Scan for the cell matching the given text and deliver its (X, Y) coordinate at center. 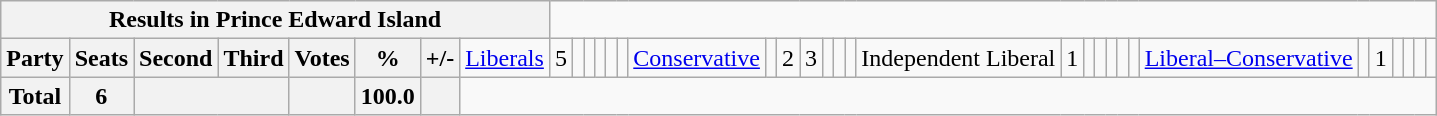
Results in Prince Edward Island (276, 20)
Second (176, 58)
Independent Liberal (958, 58)
Party (35, 58)
2 (788, 58)
Third (254, 58)
6 (101, 96)
5 (560, 58)
100.0 (388, 96)
Votes (322, 58)
Liberal–Conservative (1248, 58)
Conservative (697, 58)
% (388, 58)
3 (812, 58)
Total (35, 96)
Seats (101, 58)
+/- (440, 58)
Liberals (505, 58)
